Determine the (x, y) coordinate at the center of the cell enclosing the given text.  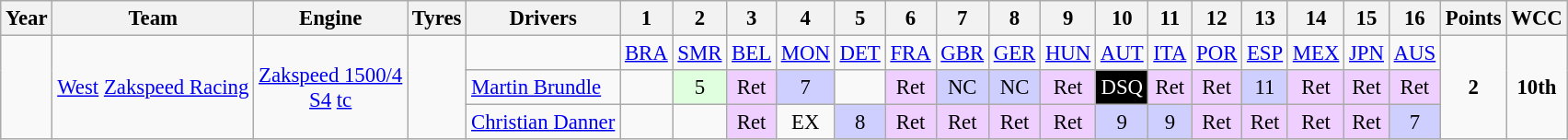
10th (1537, 88)
Zakspeed 1500/4S4 tc (331, 88)
GBR (963, 53)
JPN (1367, 53)
Engine (331, 18)
AUT (1123, 53)
14 (1316, 18)
ESP (1265, 53)
Year (27, 18)
3 (752, 18)
SMR (699, 53)
EX (805, 122)
MON (805, 53)
Christian Danner (543, 122)
BRA (646, 53)
12 (1216, 18)
BEL (752, 53)
DET (859, 53)
16 (1414, 18)
POR (1216, 53)
10 (1123, 18)
HUN (1068, 53)
Martin Brundle (543, 87)
FRA (911, 53)
1 (646, 18)
MEX (1316, 53)
6 (911, 18)
Points (1472, 18)
Drivers (543, 18)
4 (805, 18)
WCC (1537, 18)
AUS (1414, 53)
DSQ (1123, 87)
Team (153, 18)
Tyres (437, 18)
GER (1014, 53)
13 (1265, 18)
ITA (1170, 53)
15 (1367, 18)
West Zakspeed Racing (153, 88)
